Return the [x, y] coordinate for the center point of the cell that contains the specified text.  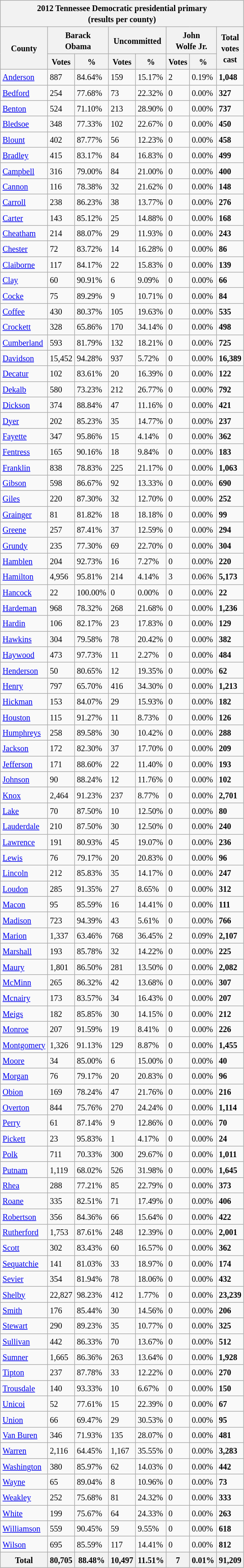
216 [230, 1092]
81.82% [92, 514]
2,116 [61, 1450]
Maury [24, 966]
Marshall [24, 951]
374 [61, 405]
12.23% [151, 139]
85.85% [92, 1014]
126 [230, 717]
7.27% [151, 561]
61 [61, 1123]
430 [61, 311]
176 [61, 1310]
86.33% [92, 1341]
91.27% [92, 717]
92.73% [92, 561]
28.90% [151, 108]
11.51% [151, 1560]
JohnWolfe Jr. [192, 40]
78.32% [92, 608]
75.76% [92, 1107]
333 [230, 1497]
406 [230, 1201]
593 [61, 342]
90.45% [92, 1529]
1,119 [61, 1169]
Lincoln [24, 873]
Warren [24, 1450]
50 [61, 670]
139 [230, 264]
Scott [24, 1248]
421 [230, 405]
356 [61, 1217]
Bledsoe [24, 124]
Lake [24, 811]
Crockett [24, 327]
937 [122, 358]
768 [122, 935]
535 [230, 311]
Marion [24, 935]
68.02% [92, 1169]
14.03% [151, 1466]
78.83% [92, 467]
172 [61, 748]
81.94% [92, 1279]
8.65% [151, 889]
64 [122, 1513]
86.50% [92, 966]
4,956 [61, 577]
16.43% [151, 998]
Knox [24, 795]
Blount [24, 139]
12.70% [151, 499]
22,827 [61, 1295]
Moore [24, 1060]
10.71% [151, 296]
Carroll [24, 202]
2,001 [230, 1232]
285 [61, 889]
85.12% [92, 218]
Wilson [24, 1544]
19.63% [151, 311]
84.17% [92, 264]
85.97% [92, 1466]
McMinn [24, 982]
300 [122, 1154]
8.87% [151, 1045]
Dickson [24, 405]
Franklin [24, 467]
Cumberland [24, 342]
Bedford [24, 93]
80 [230, 811]
Van Buren [24, 1435]
Fayette [24, 436]
99 [230, 514]
1,011 [230, 1154]
93.33% [92, 1388]
168 [230, 218]
Hickman [24, 701]
Totalvotescast [230, 48]
598 [61, 483]
143 [61, 218]
484 [230, 654]
5,173 [230, 577]
213 [122, 108]
737 [230, 108]
12.39% [151, 1232]
19 [122, 1029]
Clay [24, 280]
24 [230, 1138]
22.67% [151, 124]
16.83% [151, 155]
0.09% [203, 935]
13.67% [151, 1341]
422 [230, 1217]
16,389 [230, 358]
Wayne [24, 1482]
7 [178, 1560]
Fentress [24, 451]
416 [122, 686]
302 [61, 1248]
2,107 [230, 935]
Decatur [24, 374]
Perry [24, 1123]
Campbell [24, 171]
83.57% [92, 998]
94.28% [92, 358]
20.42% [151, 639]
12.86% [151, 1123]
Meigs [24, 1014]
30.53% [151, 1419]
Washington [24, 1466]
792 [230, 389]
17.83% [151, 623]
347 [61, 436]
524 [61, 108]
43 [122, 920]
1,048 [230, 77]
12.59% [151, 530]
78.24% [92, 1092]
402 [61, 139]
Sullivan [24, 1341]
499 [230, 155]
64.45% [92, 1450]
Sequatchie [24, 1263]
67 [230, 1404]
206 [230, 1310]
84.64% [92, 77]
Morgan [24, 1076]
Coffee [24, 311]
13.50% [151, 966]
116 [61, 186]
115 [61, 717]
150 [230, 1388]
21.68% [151, 608]
327 [230, 93]
276 [230, 202]
86.32% [92, 982]
22.39% [151, 1404]
83.61% [92, 374]
18.21% [151, 342]
65.86% [92, 327]
21.62% [151, 186]
Total [24, 1560]
382 [230, 639]
97.73% [92, 654]
83.43% [92, 1248]
335 [61, 1201]
90 [61, 779]
Haywood [24, 654]
Roane [24, 1201]
13.64% [151, 1357]
13.77% [151, 202]
77.33% [92, 124]
Shelby [24, 1295]
13.68% [151, 982]
Macon [24, 904]
County [24, 48]
85.78% [92, 951]
71 [122, 1201]
Lawrence [24, 842]
0.06% [203, 577]
98.23% [92, 1295]
618 [230, 1529]
Chester [24, 249]
132 [122, 342]
559 [61, 1529]
400 [230, 171]
95.81% [92, 577]
1,063 [230, 467]
78.38% [92, 186]
16.57% [151, 1248]
85.00% [92, 1060]
11.76% [151, 779]
85.44% [92, 1310]
10,497 [122, 1560]
83.17% [92, 155]
24.32% [151, 1497]
BarackObama [78, 40]
Houston [24, 717]
711 [61, 1154]
90.91% [92, 280]
254 [61, 93]
86.36% [92, 1357]
183 [230, 451]
1,645 [230, 1169]
77.68% [92, 93]
16.39% [151, 374]
328 [61, 327]
812 [230, 1544]
Obion [24, 1092]
15.17% [151, 77]
17.49% [151, 1201]
226 [230, 1029]
294 [230, 530]
89.58% [92, 733]
Pickett [24, 1138]
498 [230, 327]
5.61% [151, 920]
73.23% [92, 389]
15,452 [61, 358]
2,082 [230, 966]
24.24% [151, 1107]
31.98% [151, 1169]
Rhea [24, 1185]
80,705 [61, 1560]
159 [122, 77]
Lauderdale [24, 826]
Trousdale [24, 1388]
6.67% [151, 1388]
40 [230, 1060]
15.83% [151, 264]
14.17% [151, 873]
Rutherford [24, 1232]
111 [230, 904]
87.14% [92, 1123]
1,665 [61, 1357]
59 [122, 1529]
Weakley [24, 1497]
Sumner [24, 1357]
Monroe [24, 1029]
85.23% [92, 420]
Madison [24, 920]
Cheatham [24, 233]
887 [61, 77]
Williamson [24, 1529]
238 [61, 202]
86 [230, 249]
14.15% [151, 1014]
173 [61, 998]
2012 Tennessee Democratic presidential primary(results per county) [122, 14]
82.51% [92, 1201]
141 [61, 1263]
312 [230, 889]
19.35% [151, 670]
122 [230, 374]
1,114 [230, 1107]
45 [122, 842]
100.00% [92, 592]
1 [122, 1138]
11.40% [151, 764]
87.77% [92, 139]
Putnam [24, 1169]
15.93% [151, 701]
170 [122, 327]
1,801 [61, 966]
Dekalb [24, 389]
Cannon [24, 186]
Gibson [24, 483]
Cocke [24, 296]
240 [230, 826]
87.61% [92, 1232]
Henderson [24, 670]
82.30% [92, 748]
346 [61, 1435]
70.33% [92, 1154]
17.70% [151, 748]
268 [122, 608]
Stewart [24, 1326]
290 [61, 1326]
Carter [24, 218]
415 [61, 155]
Uncommitted [138, 40]
80.93% [92, 842]
458 [230, 139]
Montgomery [24, 1045]
88.84% [92, 405]
373 [230, 1185]
140 [61, 1388]
15.64% [151, 1217]
Jefferson [24, 764]
0.19% [203, 77]
153 [61, 701]
580 [61, 389]
63.46% [92, 935]
16.28% [151, 249]
52 [61, 1404]
85.83% [92, 873]
5.72% [151, 358]
86.23% [92, 202]
690 [230, 483]
8.41% [151, 1029]
257 [61, 530]
412 [122, 1295]
Lewis [24, 857]
23,239 [230, 1295]
71.10% [92, 108]
307 [230, 982]
11.16% [151, 405]
34.30% [151, 686]
87.41% [92, 530]
481 [230, 1435]
171 [61, 764]
36.45% [151, 935]
Robertson [24, 1217]
3,283 [230, 1450]
25 [122, 218]
90.16% [92, 451]
Bradley [24, 155]
3 [178, 577]
Overton [24, 1107]
72 [61, 249]
236 [230, 842]
95.86% [92, 436]
Hamblen [24, 561]
199 [61, 1513]
Polk [24, 1154]
91,209 [230, 1560]
91.13% [92, 1045]
94.39% [92, 920]
91.23% [92, 795]
22.70% [151, 545]
204 [61, 561]
77.61% [92, 1404]
Sevier [24, 1279]
75.68% [92, 1497]
348 [61, 124]
797 [61, 686]
89.23% [92, 1326]
Hancock [24, 592]
Henry [24, 686]
15.00% [151, 1060]
243 [230, 233]
14.77% [151, 420]
106 [61, 623]
35.55% [151, 1450]
11.93% [151, 233]
10.77% [151, 1326]
316 [61, 171]
Johnson [24, 779]
135 [122, 1435]
14 [122, 249]
84.36% [92, 1217]
14.22% [151, 951]
18.97% [151, 1263]
18.18% [151, 514]
13.33% [151, 483]
258 [61, 733]
38 [122, 202]
71.93% [92, 1435]
1,236 [230, 608]
209 [230, 748]
69.47% [92, 1419]
432 [230, 1279]
Loudon [24, 889]
22.32% [151, 93]
Hardin [24, 623]
512 [230, 1341]
84.07% [92, 701]
Davidson [24, 358]
Hawkins [24, 639]
Benton [24, 108]
56 [122, 139]
27 [122, 889]
80.37% [92, 311]
1,167 [122, 1450]
169 [61, 1092]
Jackson [24, 748]
844 [61, 1107]
450 [230, 124]
Giles [24, 499]
1,213 [230, 686]
8 [122, 1482]
12.22% [151, 1372]
473 [61, 654]
89.29% [92, 296]
26.77% [151, 389]
Greene [24, 530]
14.88% [151, 218]
Tipton [24, 1372]
75 [61, 296]
Unicoi [24, 1404]
354 [61, 1279]
Hamilton [24, 577]
75.67% [92, 1513]
1.77% [151, 1295]
9.55% [151, 1529]
4.17% [151, 1138]
Dyer [24, 420]
695 [61, 1544]
10.42% [151, 733]
9.09% [151, 280]
766 [230, 920]
8.77% [151, 795]
18.06% [151, 1279]
325 [230, 1326]
22.79% [151, 1185]
80.65% [92, 670]
725 [230, 342]
2,464 [61, 795]
Smith [24, 1310]
77.30% [92, 545]
968 [61, 608]
235 [61, 545]
79.00% [92, 171]
88.48% [92, 1560]
81.03% [92, 1263]
88.24% [92, 779]
165 [61, 451]
248 [122, 1232]
21.17% [151, 467]
29.67% [151, 1154]
86.67% [92, 483]
380 [61, 1466]
85 [122, 1185]
1,337 [61, 935]
14.56% [151, 1310]
191 [61, 842]
92 [122, 483]
21.76% [151, 1092]
42 [122, 982]
Hardeman [24, 608]
28.07% [151, 1435]
1,455 [230, 1045]
265 [61, 982]
838 [61, 467]
148 [230, 186]
Anderson [24, 77]
210 [61, 826]
Grundy [24, 545]
2.27% [151, 654]
723 [61, 920]
1,928 [230, 1357]
77.21% [92, 1185]
247 [230, 873]
65.70% [92, 686]
Grainger [24, 514]
69 [122, 545]
1,326 [61, 1045]
88.07% [92, 233]
2,701 [230, 795]
Union [24, 1419]
82.17% [92, 623]
81.79% [92, 342]
91.35% [92, 889]
Humphreys [24, 733]
Claiborne [24, 264]
79.58% [92, 639]
202 [61, 420]
526 [122, 1169]
9.84% [151, 451]
95.83% [92, 1138]
87.30% [92, 499]
65 [61, 1482]
105 [122, 311]
89.04% [92, 1482]
87.78% [92, 1372]
34.14% [151, 327]
174 [230, 1263]
21.00% [151, 171]
24.33% [151, 1513]
88.60% [92, 764]
10.96% [151, 1482]
Mcnairy [24, 998]
1,753 [61, 1232]
19.07% [151, 842]
91.59% [92, 1029]
281 [122, 966]
83.72% [92, 249]
0.01% [203, 1560]
White [24, 1513]
8.73% [151, 717]
